Return the [X, Y] coordinate for the center point of the cell that contains the specified text.  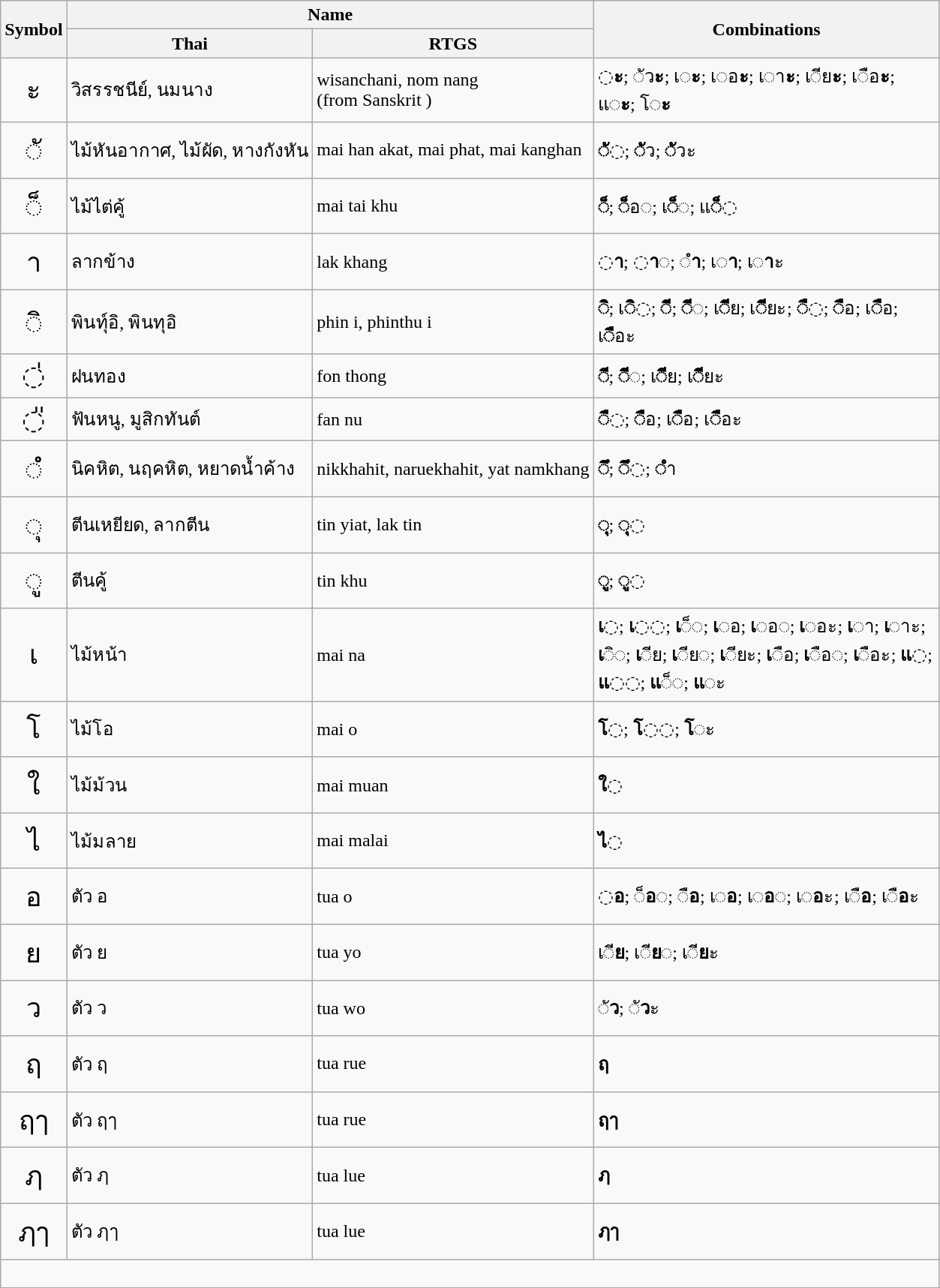
lak khang [453, 262]
ตีนเหยียด, ลากตีน [190, 524]
ไ◌ [767, 840]
ตัว ฦๅ [190, 1231]
tin yiat, lak tin [453, 524]
mai na [453, 655]
phin i, phinthu i [453, 322]
◌ั [34, 150]
tua o [453, 896]
RTGS [453, 44]
◌̎ [34, 419]
Name [330, 15]
tin khu [453, 581]
เ◌ีย; เ◌ีย◌; เ◌ียะ [767, 952]
ใ◌ [767, 785]
mai o [453, 729]
ตัว ฦ [190, 1175]
mai han akat, mai phat, mai kanghan [453, 150]
ใ [34, 785]
ไ [34, 840]
mai muan [453, 785]
Symbol [34, 29]
◌ุ [34, 524]
◌็; ◌็อ◌; เ◌็◌; แ◌็◌ [767, 206]
ะ [34, 90]
ตัว ว [190, 1008]
ไม้หน้า [190, 655]
Combinations [767, 29]
◌ิ [34, 322]
wisanchani, nom nang(from Sanskrit ) [453, 90]
◌ื◌; ◌ือ; เ◌ือ; เ◌ือะ [767, 419]
นิคหิต, นฤคหิต, หยาดน้ำค้าง [190, 469]
อ [34, 896]
fan nu [453, 419]
◌ัว; ◌ัวะ [767, 1008]
โ◌; โ◌◌; โ◌ะ [767, 729]
◌ั◌; ◌ัว; ◌ัวะ [767, 150]
ไม้ไต่คู้ [190, 206]
◌ี; ◌ี◌; เ◌ีย; เ◌ียะ [767, 376]
nikkhahit, naruekhahit, yat namkhang [453, 469]
เ [34, 655]
tua wo [453, 1008]
ตีนคู้ [190, 581]
ฟันหนู, มูสิกทันต์ [190, 419]
โ [34, 729]
mai tai khu [453, 206]
ไม้ม้วน [190, 785]
ย [34, 952]
◌̍ [34, 376]
ตัว ย [190, 952]
ไม้มลาย [190, 840]
◌า; ◌า◌; ◌ํา; เ◌า; เ◌าะ [767, 262]
mai malai [453, 840]
◌ึ; ◌ึ◌; ◌ํา [767, 469]
Thai [190, 44]
◌ุ; ◌ุ◌ [767, 524]
ฝนทอง [190, 376]
พินทุ์อิ, พินทุอิ [190, 322]
า [34, 262]
◌ํ [34, 469]
ว [34, 1008]
ลากข้าง [190, 262]
ตัว อ [190, 896]
ตัว ฤๅ [190, 1119]
ไม้โอ [190, 729]
tua yo [453, 952]
ตัว ฤ [190, 1064]
◌็ [34, 206]
◌ู; ◌ู◌ [767, 581]
fon thong [453, 376]
◌อ; ◌็อ◌; ◌ือ; เ◌อ; เ◌อ◌; เ◌อะ; เ◌ือ; เ◌ือะ [767, 896]
ไม้หันอากาศ, ไม้ผัด, หางกังหัน [190, 150]
◌ู [34, 581]
◌ะ; ◌ัวะ; เ◌ะ; เ◌อะ; เ◌าะ; เ◌ียะ; เ◌ือะ; แ◌ะ; โ◌ะ [767, 90]
วิสรรชนีย์, นมนาง [190, 90]
เ◌; เ◌◌; เ◌็◌; เ◌อ; เ◌อ◌; เ◌อะ; เ◌า; เ◌าะ; เ◌ิ◌; เ◌ีย; เ◌ีย◌; เ◌ียะ; เ◌ือ; เ◌ือ◌; เ◌ือะ; แ◌; แ◌◌; แ◌็◌; แ◌ะ [767, 655]
◌ิ; เ◌ิ◌; ◌ี; ◌ี◌; เ◌ีย; เ◌ียะ; ◌ื◌; ◌ือ; เ◌ือ; เ◌ือะ [767, 322]
